Detect which cell encompasses the target text, then output its (x, y) center coordinate. 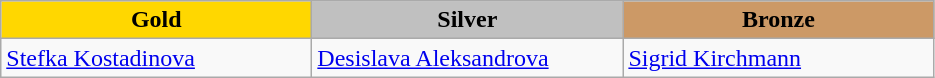
Desislava Aleksandrova (468, 58)
Stefka Kostadinova (156, 58)
Bronze (778, 20)
Silver (468, 20)
Sigrid Kirchmann (778, 58)
Gold (156, 20)
